Return the [X, Y] coordinate for the center point of the cell that contains the specified text.  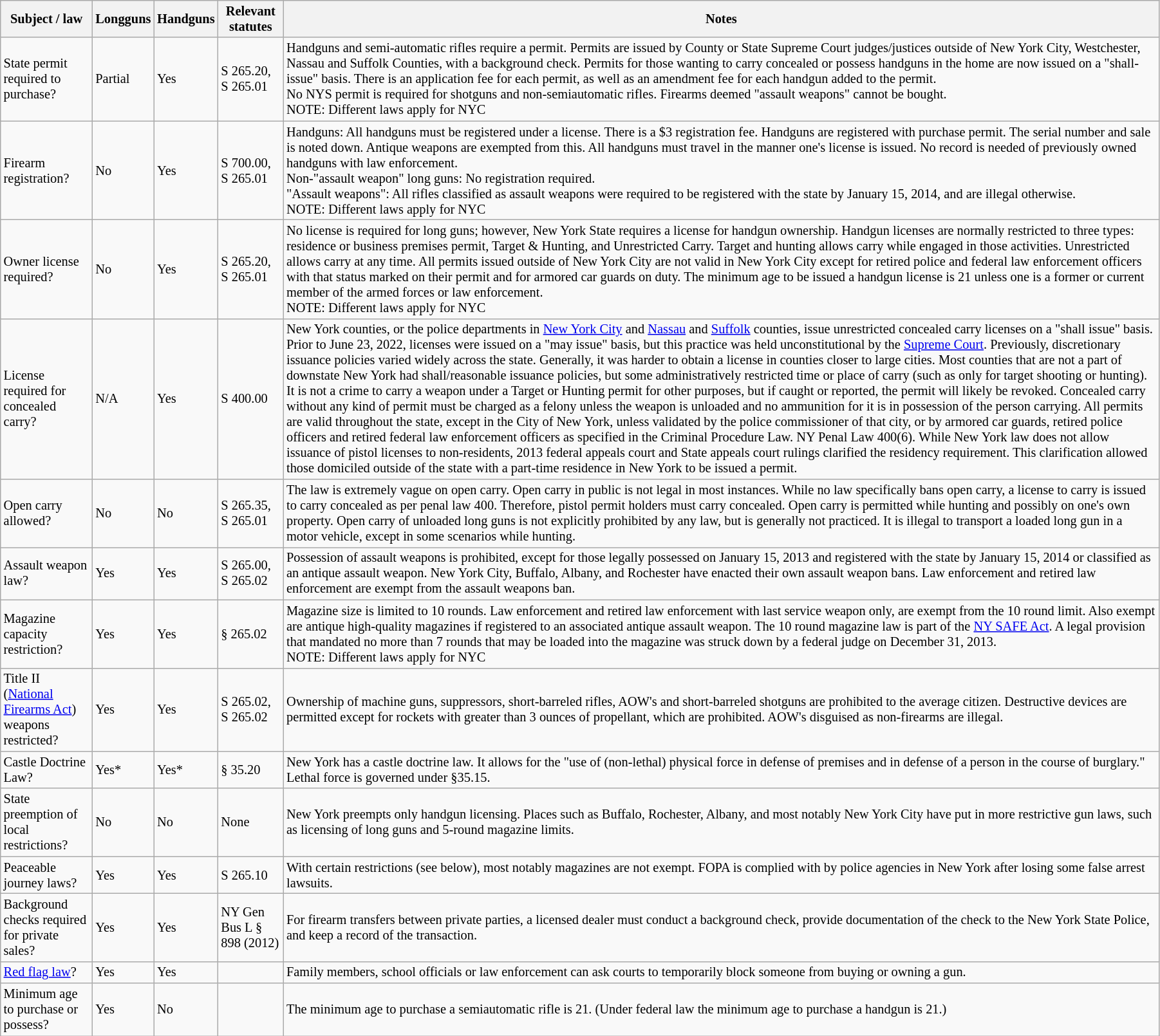
N/A [123, 399]
S 700.00, S 265.01 [250, 171]
Title II (National Firearms Act) weapons restricted? [46, 710]
Magazine capacity restriction? [46, 634]
Assault weapon law? [46, 573]
Notes [721, 19]
Background checks required for private sales? [46, 927]
The minimum age to purchase a semiautomatic rifle is 21. (Under federal law the minimum age to purchase a handgun is 21.) [721, 1010]
Longguns [123, 19]
S 265.02, S 265.02 [250, 710]
Partial [123, 79]
Peaceable journey laws? [46, 875]
Subject / law [46, 19]
Owner license required? [46, 269]
Family members, school officials or law enforcement can ask courts to temporarily block someone from buying or owning a gun. [721, 972]
S 265.35, S 265.01 [250, 513]
Firearm registration? [46, 171]
State permit required to purchase? [46, 79]
Red flag law? [46, 972]
S 400.00 [250, 399]
§ 265.02 [250, 634]
S 265.00, S 265.02 [250, 573]
S 265.10 [250, 875]
§ 35.20 [250, 770]
License required for concealed carry? [46, 399]
Open carry allowed? [46, 513]
NY Gen Bus L § 898 (2012) [250, 927]
None [250, 822]
Relevant statutes [250, 19]
Minimum age to purchase or possess? [46, 1010]
Castle Doctrine Law? [46, 770]
Handguns [185, 19]
State preemption of local restrictions? [46, 822]
